Determine the (x, y) coordinate at the center of the cell enclosing the given text.  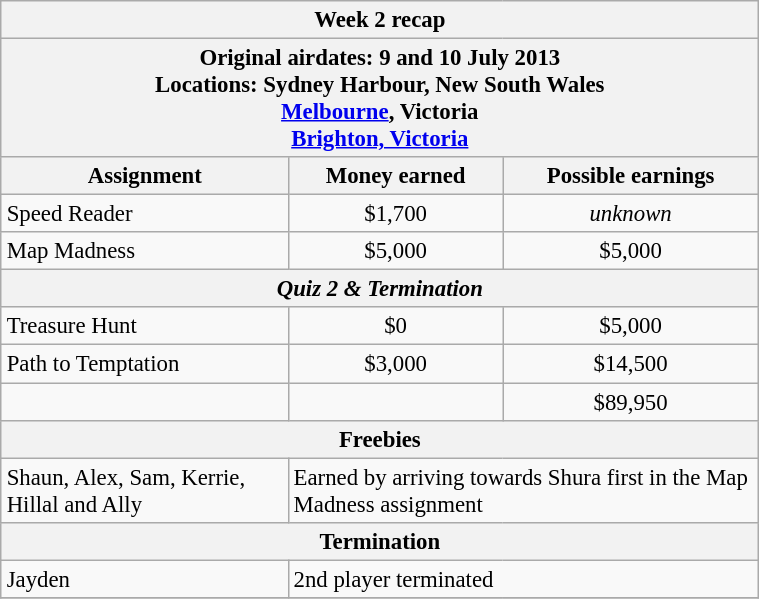
Jayden (144, 579)
Shaun, Alex, Sam, Kerrie, Hillal and Ally (144, 490)
Termination (380, 541)
Assignment (144, 176)
Earned by arriving towards Shura first in the Map Madness assignment (523, 490)
$3,000 (396, 364)
2nd player terminated (523, 579)
Possible earnings (630, 176)
Speed Reader (144, 214)
Original airdates: 9 and 10 July 2013Locations: Sydney Harbour, New South WalesMelbourne, VictoriaBrighton, Victoria (380, 98)
Money earned (396, 176)
Week 2 recap (380, 20)
Freebies (380, 439)
Path to Temptation (144, 364)
unknown (630, 214)
Map Madness (144, 251)
$0 (396, 326)
$14,500 (630, 364)
$89,950 (630, 401)
Quiz 2 & Termination (380, 289)
$1,700 (396, 214)
Treasure Hunt (144, 326)
